Output the (X, Y) coordinate of the center of the cell containing the given text.  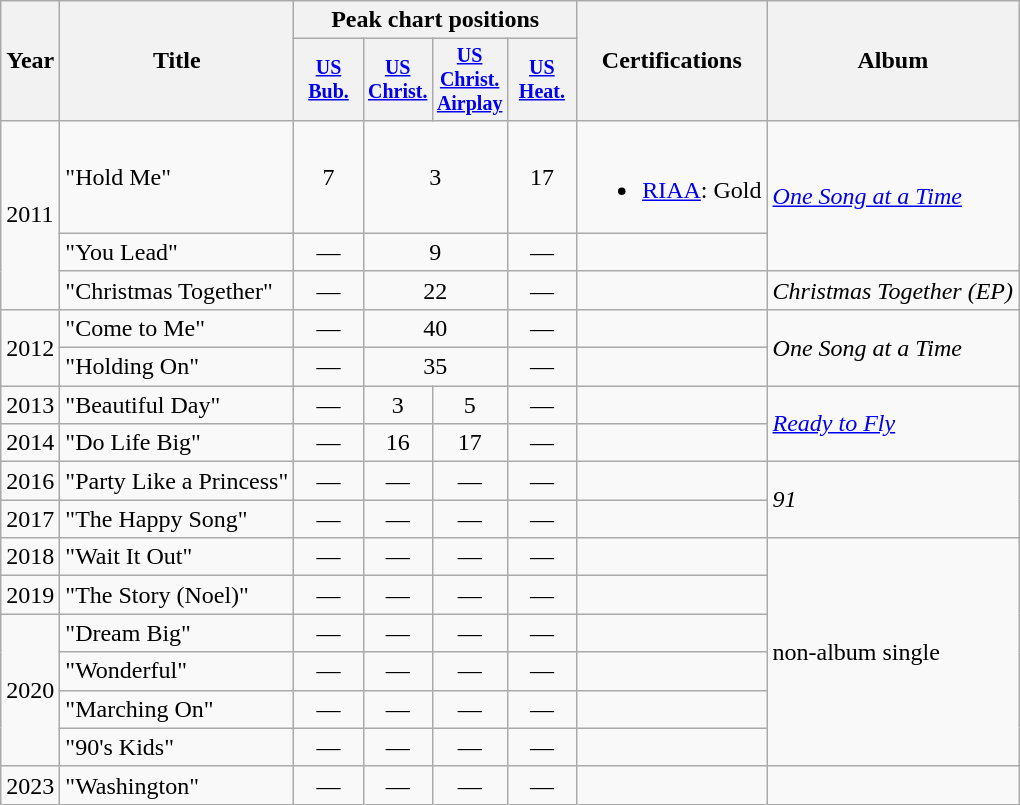
Peak chart positions (436, 20)
91 (893, 500)
"Christmas Together" (177, 290)
2011 (30, 214)
2013 (30, 405)
"Hold Me" (177, 176)
Title (177, 61)
"You Lead" (177, 252)
USBub. (328, 80)
2023 (30, 785)
2020 (30, 690)
"Wait It Out" (177, 557)
USChrist.Airplay (470, 80)
16 (398, 443)
"Dream Big" (177, 633)
2014 (30, 443)
"The Story (Noel)" (177, 595)
2019 (30, 595)
"Beautiful Day" (177, 405)
9 (435, 252)
2018 (30, 557)
"Wonderful" (177, 671)
Ready to Fly (893, 424)
Certifications (672, 61)
USChrist. (398, 80)
"Come to Me" (177, 328)
40 (435, 328)
"Do Life Big" (177, 443)
Christmas Together (EP) (893, 290)
"90's Kids" (177, 747)
"The Happy Song" (177, 519)
US Heat. (542, 80)
5 (470, 405)
Album (893, 61)
"Holding On" (177, 367)
22 (435, 290)
Year (30, 61)
"Washington" (177, 785)
2016 (30, 481)
35 (435, 367)
"Marching On" (177, 709)
7 (328, 176)
non-album single (893, 652)
"Party Like a Princess" (177, 481)
2017 (30, 519)
2012 (30, 347)
RIAA: Gold (672, 176)
